Search for the cell housing the specified text and yield its [X, Y] center coordinate. 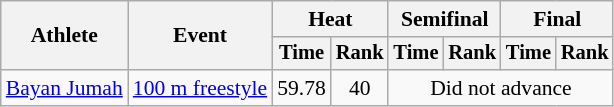
59.78 [302, 88]
Bayan Jumah [64, 88]
Did not advance [500, 88]
Semifinal [444, 19]
Athlete [64, 36]
40 [360, 88]
Heat [330, 19]
100 m freestyle [200, 88]
Final [557, 19]
Event [200, 36]
